Provide the [x, y] coordinate of the cell's center where the given text is located.  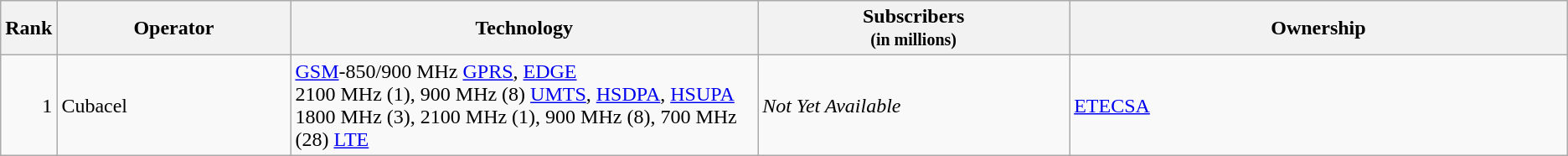
ETECSA [1318, 106]
Operator [174, 29]
Rank [28, 29]
Not Yet Available [914, 106]
Subscribers(in millions) [914, 29]
Technology [524, 29]
GSM-850/900 MHz GPRS, EDGE 2100 MHz (1), 900 MHz (8) UMTS, HSDPA, HSUPA 1800 MHz (3), 2100 MHz (1), 900 MHz (8), 700 MHz (28) LTE [524, 106]
Cubacel [174, 106]
Ownership [1318, 29]
1 [28, 106]
